Provide the (x, y) coordinate of the cell's center where the given text is located.  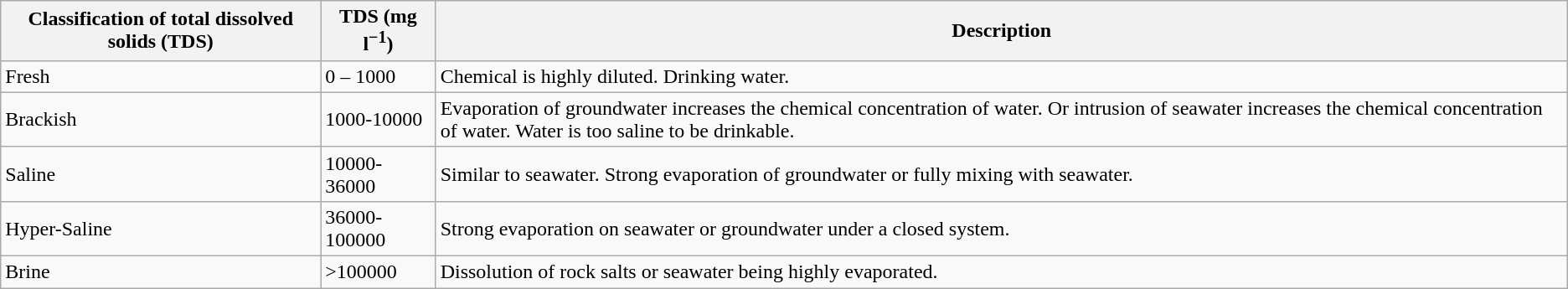
Saline (161, 174)
0 – 1000 (379, 76)
Dissolution of rock salts or seawater being highly evaporated. (1002, 272)
Brackish (161, 119)
36000-100000 (379, 228)
Description (1002, 31)
Classification of total dissolved solids (TDS) (161, 31)
TDS (mg l−1) (379, 31)
Hyper-Saline (161, 228)
Brine (161, 272)
>100000 (379, 272)
1000-10000 (379, 119)
Chemical is highly diluted. Drinking water. (1002, 76)
10000-36000 (379, 174)
Strong evaporation on seawater or groundwater under a closed system. (1002, 228)
Similar to seawater. Strong evaporation of groundwater or fully mixing with seawater. (1002, 174)
Fresh (161, 76)
